Locate the cell with the specified text and output its [X, Y] center coordinate. 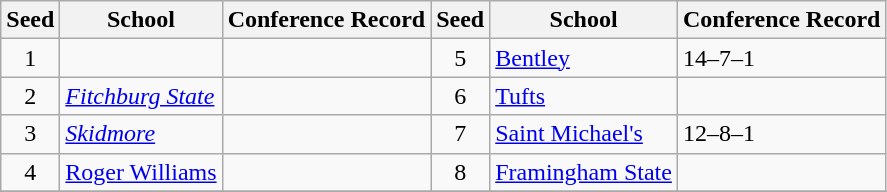
Bentley [584, 58]
Tufts [584, 96]
8 [460, 172]
Fitchburg State [141, 96]
2 [30, 96]
3 [30, 134]
7 [460, 134]
Skidmore [141, 134]
5 [460, 58]
14–7–1 [782, 58]
Roger Williams [141, 172]
Saint Michael's [584, 134]
1 [30, 58]
4 [30, 172]
Framingham State [584, 172]
12–8–1 [782, 134]
6 [460, 96]
